Detect which cell encompasses the target text, then output its [x, y] center coordinate. 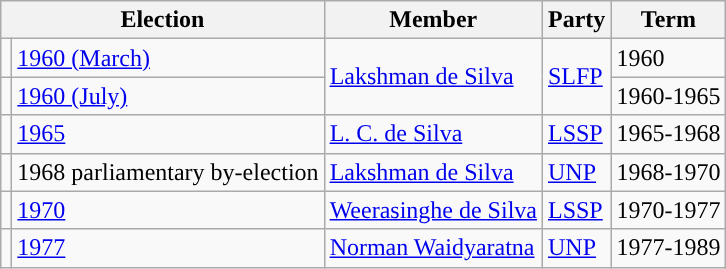
1968 parliamentary by-election [168, 172]
1968-1970 [668, 172]
1970 [168, 210]
Term [668, 20]
1960 [668, 58]
1965-1968 [668, 134]
1977 [168, 248]
Member [433, 20]
1965 [168, 134]
Weerasinghe de Silva [433, 210]
1970-1977 [668, 210]
1960 (March) [168, 58]
1977-1989 [668, 248]
1960 (July) [168, 96]
Party [576, 20]
1960-1965 [668, 96]
SLFP [576, 77]
Election [162, 20]
L. C. de Silva [433, 134]
Norman Waidyaratna [433, 248]
